Identify which cell holds the provided text, then report its (x, y) central coordinate. 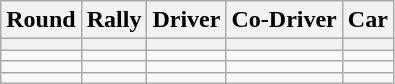
Rally (114, 20)
Co-Driver (284, 20)
Round (41, 20)
Car (368, 20)
Driver (186, 20)
